Pinpoint the cell where the given text exists, returning its (x, y) midpoint coordinate. 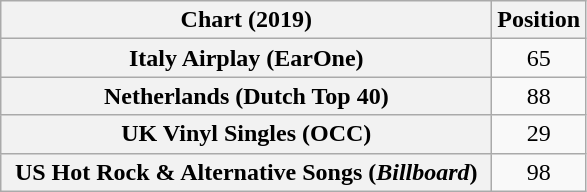
Italy Airplay (EarOne) (246, 58)
Chart (2019) (246, 20)
Netherlands (Dutch Top 40) (246, 96)
29 (539, 134)
65 (539, 58)
UK Vinyl Singles (OCC) (246, 134)
US Hot Rock & Alternative Songs (Billboard) (246, 172)
98 (539, 172)
88 (539, 96)
Position (539, 20)
